Find where the given text appears and provide that cell's center as [X, Y] coordinate. 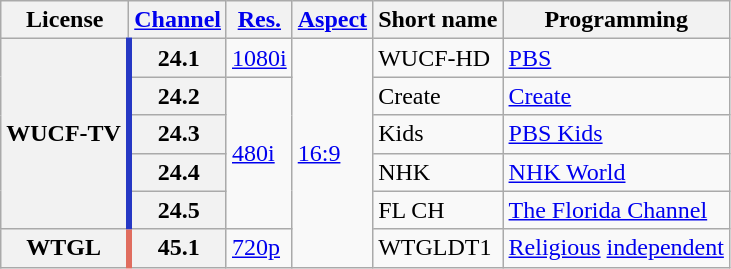
Religious independent [616, 248]
16:9 [332, 153]
The Florida Channel [616, 210]
FL CH [438, 210]
24.3 [178, 134]
480i [259, 153]
720p [259, 248]
PBS [616, 58]
NHK World [616, 172]
Channel [178, 20]
24.2 [178, 96]
24.1 [178, 58]
Short name [438, 20]
Res. [259, 20]
WUCF-TV [65, 134]
24.4 [178, 172]
Programming [616, 20]
WTGL [65, 248]
24.5 [178, 210]
WUCF-HD [438, 58]
Kids [438, 134]
1080i [259, 58]
Aspect [332, 20]
PBS Kids [616, 134]
WTGLDT1 [438, 248]
NHK [438, 172]
License [65, 20]
45.1 [178, 248]
